Detect which cell encompasses the target text, then output its (x, y) center coordinate. 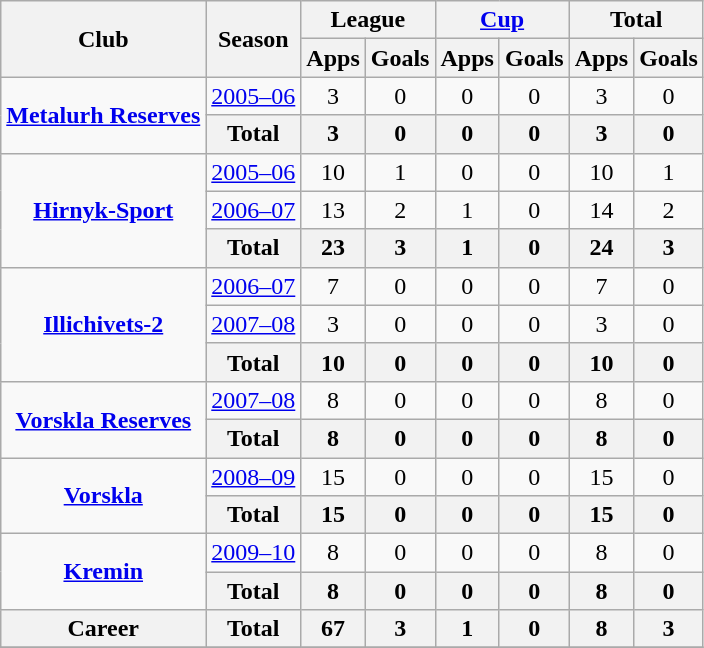
23 (333, 248)
14 (601, 210)
Metalurh Reserves (104, 115)
24 (601, 248)
Illichivets-2 (104, 324)
2009–10 (254, 553)
Kremin (104, 572)
Club (104, 39)
Cup (502, 20)
Vorskla (104, 496)
2008–09 (254, 477)
67 (333, 629)
Vorskla Reserves (104, 419)
13 (333, 210)
League (368, 20)
Hirnyk-Sport (104, 210)
Season (254, 39)
Career (104, 629)
